Pinpoint the cell where the given text exists, returning its [x, y] midpoint coordinate. 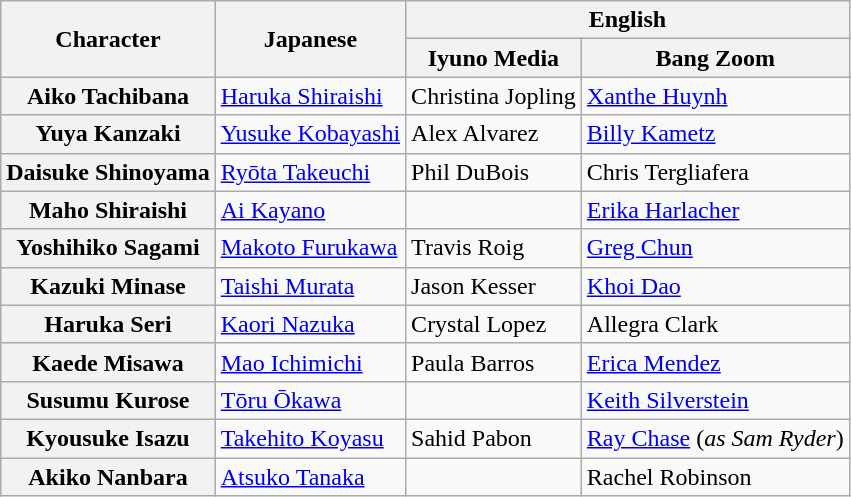
Allegra Clark [715, 324]
Makoto Furukawa [310, 248]
Kaori Nazuka [310, 324]
Erika Harlacher [715, 210]
Atsuko Tanaka [310, 477]
Phil DuBois [494, 172]
Ray Chase (as Sam Ryder) [715, 438]
Xanthe Huynh [715, 96]
Crystal Lopez [494, 324]
English [628, 20]
Susumu Kurose [108, 400]
Tōru Ōkawa [310, 400]
Taishi Murata [310, 286]
Yuya Kanzaki [108, 134]
Ryōta Takeuchi [310, 172]
Mao Ichimichi [310, 362]
Alex Alvarez [494, 134]
Haruka Shiraishi [310, 96]
Bang Zoom [715, 58]
Rachel Robinson [715, 477]
Paula Barros [494, 362]
Haruka Seri [108, 324]
Chris Tergliafera [715, 172]
Erica Mendez [715, 362]
Keith Silverstein [715, 400]
Khoi Dao [715, 286]
Japanese [310, 39]
Sahid Pabon [494, 438]
Aiko Tachibana [108, 96]
Travis Roig [494, 248]
Billy Kametz [715, 134]
Akiko Nanbara [108, 477]
Ai Kayano [310, 210]
Jason Kesser [494, 286]
Yoshihiko Sagami [108, 248]
Christina Jopling [494, 96]
Character [108, 39]
Kazuki Minase [108, 286]
Kaede Misawa [108, 362]
Daisuke Shinoyama [108, 172]
Greg Chun [715, 248]
Iyuno Media [494, 58]
Kyousuke Isazu [108, 438]
Takehito Koyasu [310, 438]
Maho Shiraishi [108, 210]
Yusuke Kobayashi [310, 134]
